Locate the cell with the specified text and output its (x, y) center coordinate. 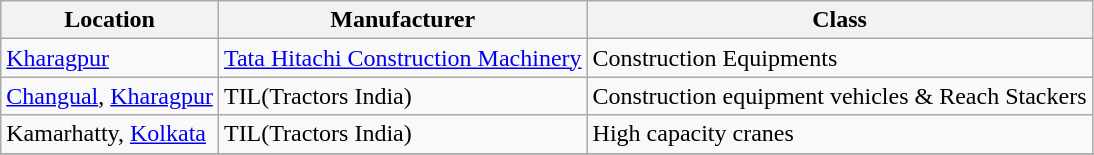
Manufacturer (402, 20)
High capacity cranes (840, 134)
Construction Equipments (840, 58)
Construction equipment vehicles & Reach Stackers (840, 96)
Location (110, 20)
Tata Hitachi Construction Machinery (402, 58)
Kharagpur (110, 58)
Kamarhatty, Kolkata (110, 134)
Class (840, 20)
Changual, Kharagpur (110, 96)
